Determine the (X, Y) coordinate at the center of the cell enclosing the given text.  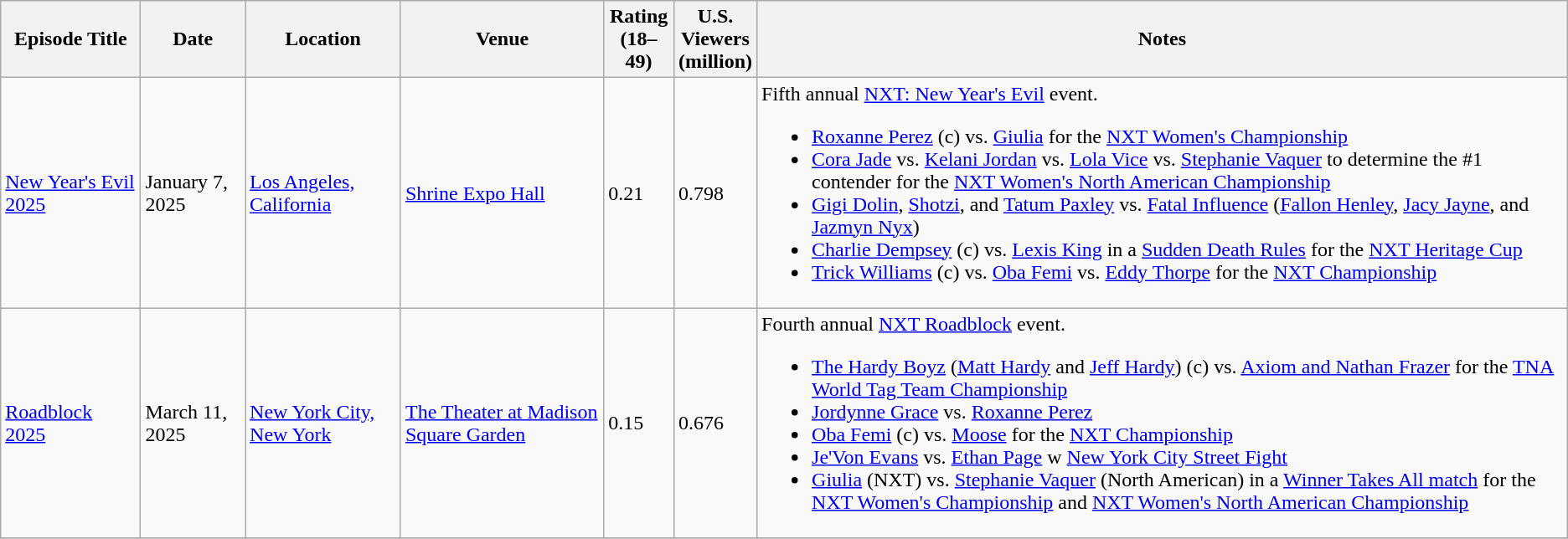
March 11, 2025 (193, 423)
0.15 (639, 423)
Los Angeles, California (323, 192)
Roadblock 2025 (70, 423)
U.S.Viewers(million) (715, 39)
Shrine Expo Hall (502, 192)
Rating(18–49) (639, 39)
0.676 (715, 423)
New York City, New York (323, 423)
New Year's Evil 2025 (70, 192)
Venue (502, 39)
0.798 (715, 192)
Notes (1163, 39)
January 7, 2025 (193, 192)
0.21 (639, 192)
Episode Title (70, 39)
Date (193, 39)
Location (323, 39)
The Theater at Madison Square Garden (502, 423)
